Detect which cell encompasses the target text, then output its (X, Y) center coordinate. 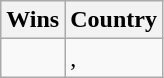
Country (114, 20)
Wins (33, 20)
, (114, 58)
